Return [x, y] of the center of cell containing provided text 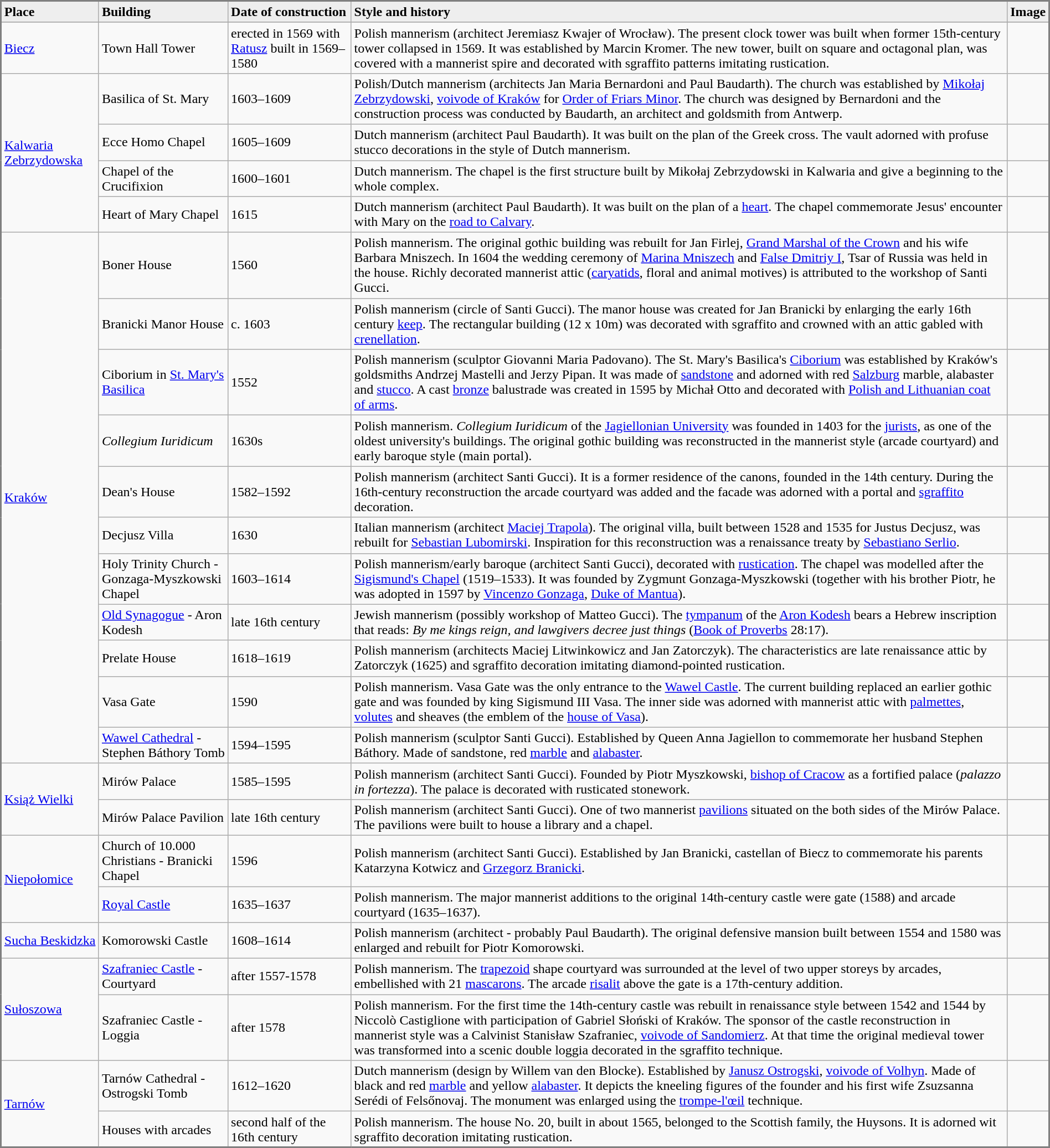
Mirów Palace Pavilion [163, 817]
Vasa Gate [163, 702]
Ciborium in St. Mary's Basilica [163, 382]
1582–1592 [290, 492]
Sucha Beskidzka [50, 940]
Old Synagogue - Aron Kodesh [163, 622]
Dean's House [163, 492]
Houses with arcades [163, 1130]
1615 [290, 215]
1608–1614 [290, 940]
Royal Castle [163, 904]
1596 [290, 861]
Style and history [679, 12]
Branicki Manor House [163, 324]
1594–1595 [290, 745]
Decjusz Villa [163, 535]
Building [163, 12]
Church of 10.000 Christians - Branicki Chapel [163, 861]
Basilica of St. Mary [163, 99]
Tarnów Cathedral - Ostrogski Tomb [163, 1086]
1600–1601 [290, 178]
Sułoszowa [50, 1010]
Biecz [50, 48]
1603–1609 [290, 99]
second half of the 16th century [290, 1130]
Place [50, 12]
Mirów Palace [163, 781]
Tarnów [50, 1104]
1603–1614 [290, 579]
Kraków [50, 498]
1560 [290, 266]
1585–1595 [290, 781]
1635–1637 [290, 904]
Szafraniec Castle - Courtyard [163, 977]
Ecce Homo Chapel [163, 142]
Date of construction [290, 12]
Polish mannerism. The major mannerist additions to the original 14th-century castle were gate (1588) and arcade courtyard (1635–1637). [679, 904]
Szafraniec Castle - Loggia [163, 1028]
Wawel Cathedral - Stephen Báthory Tomb [163, 745]
Książ Wielki [50, 799]
1630s [290, 441]
Holy Trinity Church - Gonzaga-Myszkowski Chapel [163, 579]
Heart of Mary Chapel [163, 215]
1612–1620 [290, 1086]
Boner House [163, 266]
1552 [290, 382]
Image [1028, 12]
Kalwaria Zebrzydowska [50, 153]
Town Hall Tower [163, 48]
Komorowski Castle [163, 940]
1605–1609 [290, 142]
Dutch mannerism. The chapel is the first structure built by Mikołaj Zebrzydowski in Kalwaria and give a beginning to the whole complex. [679, 178]
Prelate House [163, 658]
Collegium Iuridicum [163, 441]
after 1578 [290, 1028]
1590 [290, 702]
c. 1603 [290, 324]
1618–1619 [290, 658]
1630 [290, 535]
Niepołomice [50, 878]
erected in 1569 with Ratusz built in 1569–1580 [290, 48]
Chapel of the Crucifixion [163, 178]
after 1557-1578 [290, 977]
